Return (X, Y) of the center of cell containing provided text 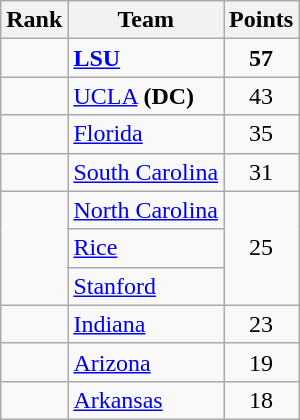
South Carolina (146, 172)
43 (262, 96)
Team (146, 20)
19 (262, 362)
57 (262, 58)
23 (262, 324)
Florida (146, 134)
Points (262, 20)
31 (262, 172)
Stanford (146, 286)
Arizona (146, 362)
Rank (34, 20)
North Carolina (146, 210)
UCLA (DC) (146, 96)
Indiana (146, 324)
Rice (146, 248)
25 (262, 248)
LSU (146, 58)
18 (262, 400)
Arkansas (146, 400)
35 (262, 134)
